For the text-containing cell, return its midpoint in [x, y] coordinate format. 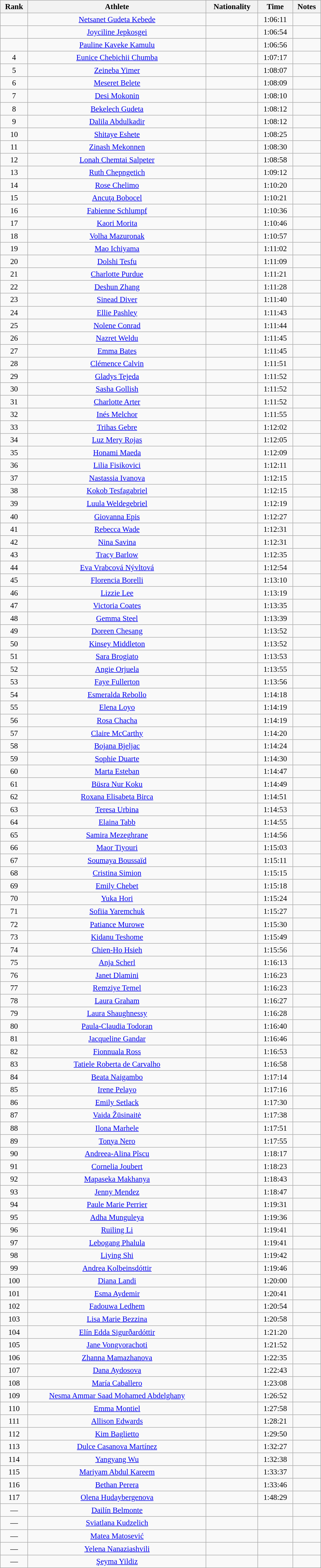
Elena Loyo [117, 708]
83 [14, 1064]
Olena Hudaybergenova [117, 1497]
1:17:30 [276, 1103]
Zhanna Mamazhanova [117, 1358]
Tracy Barlow [117, 555]
1:07:17 [276, 58]
Maor Tiyouri [117, 848]
1:12:27 [276, 517]
Doreen Chesang [117, 631]
1:13:19 [276, 593]
1:14:53 [276, 809]
Rosa Chacha [117, 720]
Nolene Conrad [117, 325]
1:17:16 [276, 1090]
1:15:18 [276, 886]
1:20:00 [276, 1281]
Gladys Tejeda [117, 376]
19 [14, 249]
1:10:21 [276, 198]
Lisa Marie Bezzina [117, 1319]
41 [14, 529]
76 [14, 975]
Claire McCarthy [117, 733]
1:12:05 [276, 440]
Laura Graham [117, 1001]
Esmeralda Rebollo [117, 695]
Dailín Belmonte [117, 1510]
1:11:28 [276, 287]
Andrea Kolbeinsdóttir [117, 1268]
Bethan Perera [117, 1485]
68 [14, 873]
Rose Chelimo [117, 185]
1:29:50 [276, 1434]
1:15:56 [276, 950]
Sara Brogiato [117, 657]
Notes [307, 7]
Mapaseka Makhanya [117, 1179]
1:13:56 [276, 682]
Elín Edda Sigurðardóttir [117, 1332]
Giovanna Epis [117, 517]
112 [14, 1434]
35 [14, 453]
97 [14, 1243]
1:23:08 [276, 1383]
1:09:12 [276, 173]
Jane Vongvorachoti [117, 1345]
Jenny Mendez [117, 1192]
69 [14, 886]
Kinsey Middleton [117, 644]
Ruiling Li [117, 1230]
38 [14, 491]
100 [14, 1281]
Cristina Simion [117, 873]
1:19:36 [276, 1217]
1:08:07 [276, 71]
Kaori Morita [117, 223]
8 [14, 109]
1:12:54 [276, 567]
Beata Naigambo [117, 1077]
37 [14, 478]
Şeyma Yildiz [117, 1561]
Jacqueline Gandar [117, 1039]
30 [14, 389]
Irene Pelayo [117, 1090]
20 [14, 262]
1:15:24 [276, 899]
116 [14, 1485]
1:19:46 [276, 1268]
98 [14, 1255]
Rebecca Wade [117, 529]
1:08:10 [276, 96]
1:11:44 [276, 325]
1:11:09 [276, 262]
61 [14, 784]
María Caballero [117, 1383]
Sophie Duarte [117, 759]
Angie Orjuela [117, 669]
1:06:54 [276, 32]
Büsra Nur Koku [117, 784]
Marta Esteban [117, 771]
1:48:29 [276, 1497]
Honami Maeda [117, 453]
113 [14, 1447]
1:08:58 [276, 160]
1:12:19 [276, 504]
Dolshi Tesfu [117, 262]
Bekelech Gudeta [117, 109]
Fadouwa Ledhem [117, 1307]
1:18:23 [276, 1166]
117 [14, 1497]
115 [14, 1472]
Fionnuala Ross [117, 1052]
1:17:38 [276, 1115]
1:08:25 [276, 134]
Trihas Gebre [117, 427]
Allison Edwards [117, 1421]
56 [14, 720]
1:16:27 [276, 1001]
1:13:39 [276, 618]
Mao Ichiyama [117, 249]
Nesma Ammar Saad Mohamed Abdelghany [117, 1396]
1:14:20 [276, 733]
39 [14, 504]
Adha Munguleya [117, 1217]
6 [14, 83]
1:12:02 [276, 427]
Yelena Nanaziashvili [117, 1549]
55 [14, 708]
44 [14, 567]
Liying Shi [117, 1255]
89 [14, 1141]
Nationality [232, 7]
106 [14, 1358]
Remziye Temel [117, 988]
Emily Setlack [117, 1103]
27 [14, 351]
Time [276, 7]
Lilia Fisikovici [117, 465]
47 [14, 606]
81 [14, 1039]
Ruth Chepngetich [117, 173]
17 [14, 223]
Luz Mery Rojas [117, 440]
1:17:55 [276, 1141]
99 [14, 1268]
14 [14, 185]
92 [14, 1179]
12 [14, 160]
1:14:47 [276, 771]
1:15:15 [276, 873]
Patiance Murowe [117, 924]
Lebogang Phalula [117, 1243]
1:21:52 [276, 1345]
1:14:51 [276, 797]
Sofiia Yaremchuk [117, 911]
1:15:11 [276, 861]
1:11:43 [276, 313]
1:20:58 [276, 1319]
Zinash Mekonnen [117, 147]
Nazret Weldu [117, 338]
24 [14, 313]
32 [14, 415]
48 [14, 618]
79 [14, 1013]
91 [14, 1166]
1:10:20 [276, 185]
11 [14, 147]
57 [14, 733]
66 [14, 848]
1:10:57 [276, 236]
21 [14, 274]
1:11:40 [276, 300]
111 [14, 1421]
1:16:46 [276, 1039]
109 [14, 1396]
1:10:46 [276, 223]
Anja Scherl [117, 962]
15 [14, 198]
Ellie Pashley [117, 313]
18 [14, 236]
Elaina Tabb [117, 822]
Eunice Chebichii Chumba [117, 58]
101 [14, 1294]
Sasha Gollish [117, 389]
59 [14, 759]
86 [14, 1103]
1:27:58 [276, 1408]
46 [14, 593]
10 [14, 134]
74 [14, 950]
67 [14, 861]
1:17:14 [276, 1077]
Janet Dlamini [117, 975]
71 [14, 911]
1:22:35 [276, 1358]
1:16:28 [276, 1013]
Gemma Steel [117, 618]
65 [14, 835]
Roxana Elisabeta Birca [117, 797]
73 [14, 937]
Volha Mazuronak [117, 236]
Chien-Ho Hsieh [117, 950]
108 [14, 1383]
90 [14, 1153]
22 [14, 287]
Dalila Abdulkadir [117, 121]
Desi Mokonin [117, 96]
Nastassia Ivanova [117, 478]
1:15:27 [276, 911]
1:19:42 [276, 1255]
7 [14, 96]
1:13:10 [276, 580]
29 [14, 376]
Pauline Kaveke Kamulu [117, 45]
1:18:17 [276, 1153]
51 [14, 657]
Clémence Calvin [117, 364]
Cornelia Joubert [117, 1166]
Samira Mezeghrane [117, 835]
1:16:13 [276, 962]
114 [14, 1460]
Kokob Tesfagabriel [117, 491]
1:22:43 [276, 1370]
58 [14, 746]
82 [14, 1052]
54 [14, 695]
1:16:40 [276, 1026]
16 [14, 210]
62 [14, 797]
Charlotte Purdue [117, 274]
1:21:20 [276, 1332]
1:16:58 [276, 1064]
Matea Matosević [117, 1536]
1:11:02 [276, 249]
93 [14, 1192]
1:26:52 [276, 1396]
Diana Landi [117, 1281]
1:08:09 [276, 83]
1:33:37 [276, 1472]
Eva Vrabcová Nývltová [117, 567]
Emma Bates [117, 351]
Mariyam Abdul Kareem [117, 1472]
Dana Aydosova [117, 1370]
Teresa Urbina [117, 809]
60 [14, 771]
1:15:49 [276, 937]
1:10:36 [276, 210]
26 [14, 338]
1:32:38 [276, 1460]
13 [14, 173]
1:17:51 [276, 1128]
28 [14, 364]
1:11:51 [276, 364]
Paule Marie Perrier [117, 1205]
9 [14, 121]
1:06:11 [276, 20]
Athlete [117, 7]
1:14:55 [276, 822]
1:20:54 [276, 1307]
87 [14, 1115]
23 [14, 300]
1:11:21 [276, 274]
4 [14, 58]
31 [14, 402]
Inés Melchor [117, 415]
Kidanu Teshome [117, 937]
Zeineba Yimer [117, 71]
1:14:30 [276, 759]
Charlotte Arter [117, 402]
36 [14, 465]
1:33:46 [276, 1485]
52 [14, 669]
43 [14, 555]
1:12:11 [276, 465]
Florencia Borelli [117, 580]
Laura Shaughnessy [117, 1013]
64 [14, 822]
96 [14, 1230]
5 [14, 71]
72 [14, 924]
102 [14, 1307]
Shitaye Eshete [117, 134]
1:14:24 [276, 746]
63 [14, 809]
95 [14, 1217]
Esma Aydemir [117, 1294]
Fabienne Schlumpf [117, 210]
25 [14, 325]
Nina Savina [117, 542]
Sinead Diver [117, 300]
1:13:55 [276, 669]
104 [14, 1332]
Tatiele Roberta de Carvalho [117, 1064]
Emily Chebet [117, 886]
Kim Baglietto [117, 1434]
53 [14, 682]
Yuka Hori [117, 899]
105 [14, 1345]
1:15:03 [276, 848]
Tonya Nero [117, 1141]
33 [14, 427]
Luula Weldegebriel [117, 504]
84 [14, 1077]
49 [14, 631]
1:18:43 [276, 1179]
Andreea-Alina Pîscu [117, 1153]
110 [14, 1408]
Lizzie Lee [117, 593]
34 [14, 440]
Sviatlana Kudzelich [117, 1523]
80 [14, 1026]
Vaida Žūsinaitė [117, 1115]
1:12:35 [276, 555]
1:13:53 [276, 657]
1:14:56 [276, 835]
70 [14, 899]
1:14:18 [276, 695]
Victoria Coates [117, 606]
Meseret Belete [117, 83]
107 [14, 1370]
Netsanet Gudeta Kebede [117, 20]
45 [14, 580]
Yangyang Wu [117, 1460]
1:13:35 [276, 606]
Ilona Marhele [117, 1128]
1:11:55 [276, 415]
1:28:21 [276, 1421]
1:16:53 [276, 1052]
Emma Montiel [117, 1408]
78 [14, 1001]
94 [14, 1205]
75 [14, 962]
85 [14, 1090]
77 [14, 988]
Ancuţa Bobocel [117, 198]
1:19:31 [276, 1205]
Bojana Bjeljac [117, 746]
103 [14, 1319]
Paula-Claudia Todoran [117, 1026]
1:20:41 [276, 1294]
1:18:47 [276, 1192]
1:14:49 [276, 784]
42 [14, 542]
Faye Fullerton [117, 682]
1:06:56 [276, 45]
Lonah Chemtai Salpeter [117, 160]
88 [14, 1128]
Deshun Zhang [117, 287]
1:32:27 [276, 1447]
Joyciline Jepkosgei [117, 32]
1:12:09 [276, 453]
1:08:30 [276, 147]
40 [14, 517]
1:15:30 [276, 924]
Rank [14, 7]
50 [14, 644]
Dulce Casanova Martínez [117, 1447]
Soumaya Boussaïd [117, 861]
